Identify which cell holds the provided text, then report its [x, y] central coordinate. 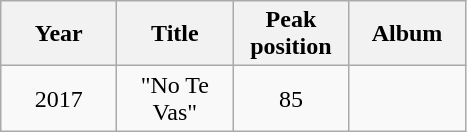
Album [407, 34]
2017 [59, 98]
Peak position [291, 34]
"No Te Vas" [175, 98]
85 [291, 98]
Title [175, 34]
Year [59, 34]
